Return [x, y] of the center of cell containing provided text 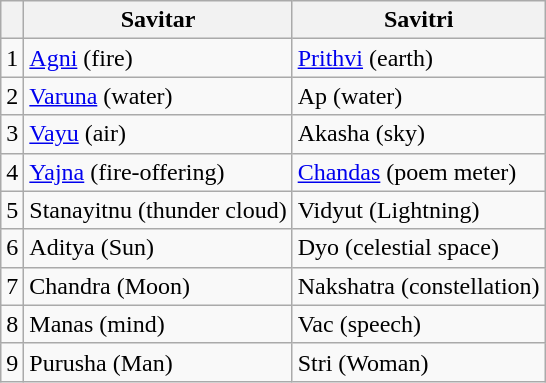
Vac (speech) [418, 324]
4 [12, 172]
Aditya (Sun) [158, 248]
Chandas (poem meter) [418, 172]
Varuna (water) [158, 96]
1 [12, 58]
Manas (mind) [158, 324]
Savitar [158, 20]
Akasha (sky) [418, 134]
7 [12, 286]
Chandra (Moon) [158, 286]
5 [12, 210]
6 [12, 248]
9 [12, 362]
Purusha (Man) [158, 362]
Nakshatra (constellation) [418, 286]
8 [12, 324]
Prithvi (earth) [418, 58]
Savitri [418, 20]
Vayu (air) [158, 134]
Vidyut (Lightning) [418, 210]
Stanayitnu (thunder cloud) [158, 210]
3 [12, 134]
Yajna (fire-offering) [158, 172]
Agni (fire) [158, 58]
2 [12, 96]
Stri (Woman) [418, 362]
Dyo (celestial space) [418, 248]
Ap (water) [418, 96]
